Capture the cell that displays the provided text and extract its (X, Y) central coordinate. 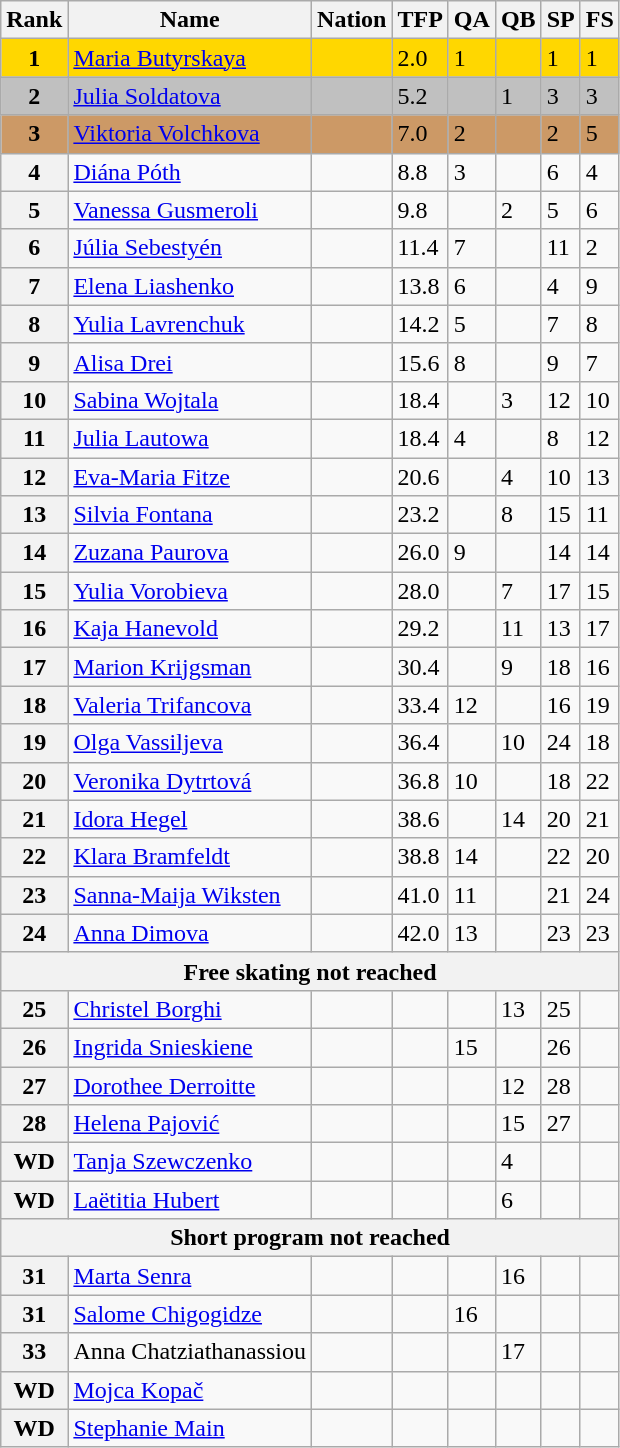
QA (472, 20)
38.8 (420, 857)
Vanessa Gusmeroli (190, 210)
29.2 (420, 629)
9.8 (420, 210)
36.8 (420, 781)
Anna Chatziathanassiou (190, 1352)
Alisa Drei (190, 362)
33 (34, 1352)
11.4 (420, 248)
42.0 (420, 933)
33.4 (420, 705)
20.6 (420, 477)
Yulia Vorobieva (190, 591)
8.8 (420, 172)
Dorothee Derroitte (190, 1085)
TFP (420, 20)
Veronika Dytrtová (190, 781)
Stephanie Main (190, 1428)
QB (518, 20)
SP (560, 20)
Olga Vassiljeva (190, 743)
Sanna-Maija Wiksten (190, 895)
5.2 (420, 96)
15.6 (420, 362)
Marta Senra (190, 1276)
Marion Krijgsman (190, 667)
13.8 (420, 286)
2.0 (420, 58)
Viktoria Volchkova (190, 134)
Eva-Maria Fitze (190, 477)
26.0 (420, 553)
41.0 (420, 895)
Silvia Fontana (190, 515)
Tanja Szewczenko (190, 1162)
Idora Hegel (190, 819)
30.4 (420, 667)
36.4 (420, 743)
Ingrida Snieskiene (190, 1047)
Elena Liashenko (190, 286)
Nation (352, 20)
Short program not reached (310, 1238)
Name (190, 20)
Free skating not reached (310, 971)
Laëtitia Hubert (190, 1200)
Valeria Trifancova (190, 705)
28.0 (420, 591)
FS (600, 20)
Diána Póth (190, 172)
Anna Dimova (190, 933)
Maria Butyrskaya (190, 58)
Salome Chigogidze (190, 1314)
Yulia Lavrenchuk (190, 324)
Helena Pajović (190, 1124)
38.6 (420, 819)
23.2 (420, 515)
Mojca Kopač (190, 1390)
Júlia Sebestyén (190, 248)
Christel Borghi (190, 1009)
Rank (34, 20)
Sabina Wojtala (190, 400)
Kaja Hanevold (190, 629)
Zuzana Paurova (190, 553)
Julia Lautowa (190, 438)
14.2 (420, 324)
7.0 (420, 134)
Klara Bramfeldt (190, 857)
Julia Soldatova (190, 96)
